Extract the (X, Y) coordinate from the center of the cell holding the provided text.  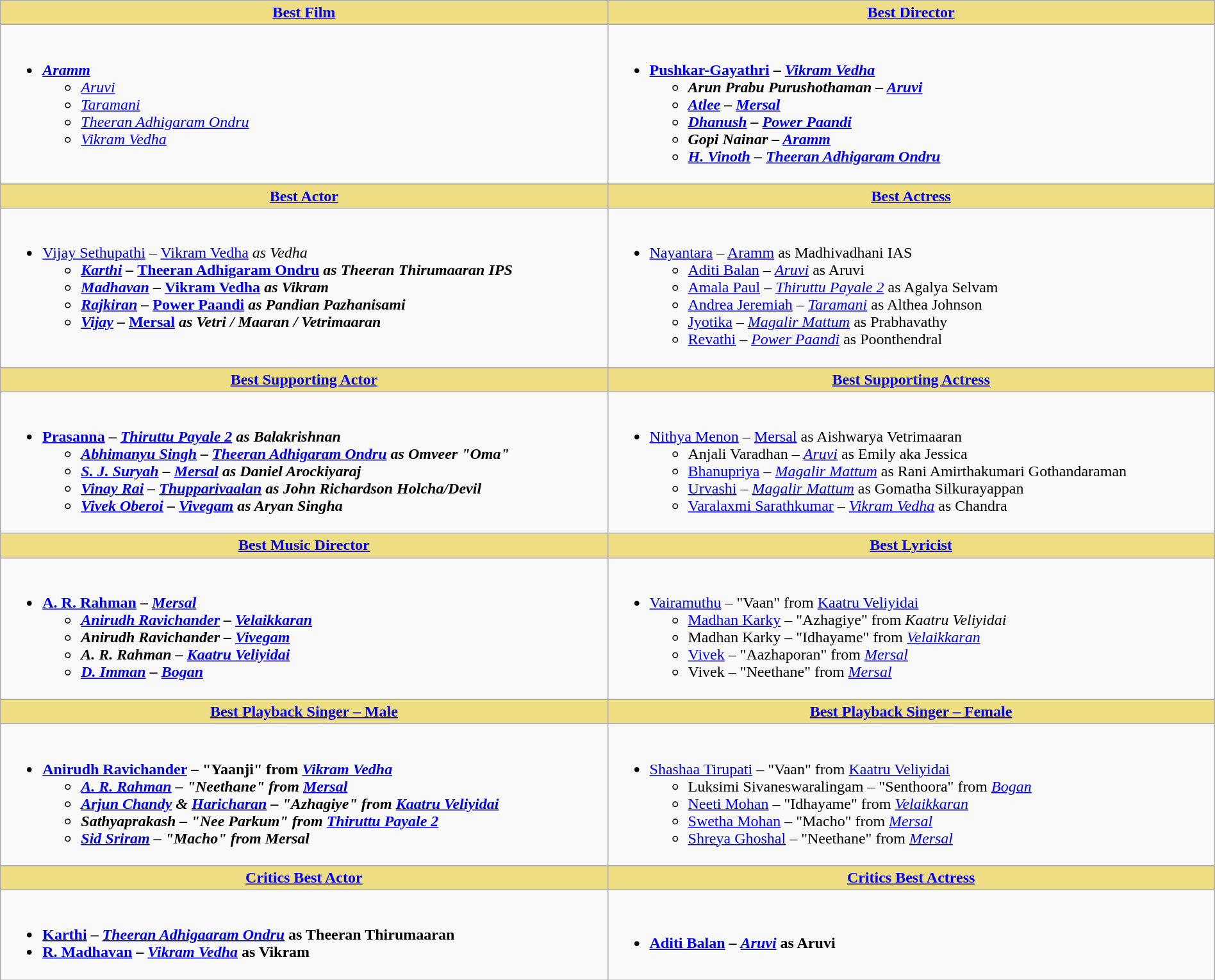
Best Lyricist (911, 545)
A. R. Rahman – MersalAnirudh Ravichander – VelaikkaranAnirudh Ravichander – VivegamA. R. Rahman – Kaatru VeliyidaiD. Imman – Bogan (304, 628)
Best Film (304, 13)
Critics Best Actor (304, 877)
Best Supporting Actress (911, 379)
Aditi Balan – Aruvi as Aruvi (911, 934)
ArammAruviTaramaniTheeran Adhigaram OndruVikram Vedha (304, 104)
Best Actress (911, 196)
Karthi – Theeran Adhigaaram Ondru as Theeran ThirumaaranR. Madhavan – Vikram Vedha as Vikram (304, 934)
Best Director (911, 13)
Best Playback Singer – Female (911, 711)
Best Music Director (304, 545)
Best Playback Singer – Male (304, 711)
Critics Best Actress (911, 877)
Best Actor (304, 196)
Best Supporting Actor (304, 379)
